Return the (X, Y) coordinate for the center point of the cell that contains the specified text.  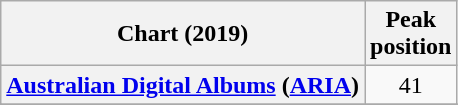
Chart (2019) (183, 34)
Australian Digital Albums (ARIA) (183, 85)
41 (411, 85)
Peakposition (411, 34)
